Return (X, Y) of the center of cell containing provided text 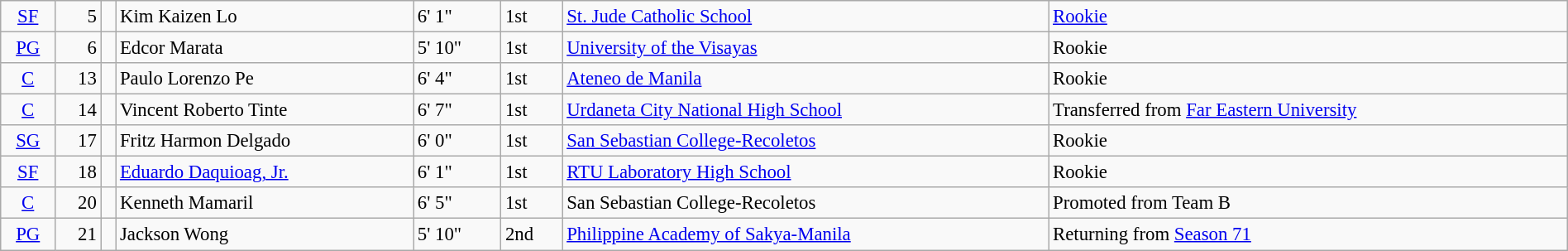
13 (78, 79)
Kenneth Mamaril (265, 203)
6' 5" (457, 203)
Eduardo Daquioag, Jr. (265, 172)
6' 0" (457, 141)
Paulo Lorenzo Pe (265, 79)
Urdaneta City National High School (806, 110)
Returning from Season 71 (1308, 234)
17 (78, 141)
6' 7" (457, 110)
Vincent Roberto Tinte (265, 110)
5 (78, 17)
Fritz Harmon Delgado (265, 141)
Philippine Academy of Sakya-Manila (806, 234)
21 (78, 234)
6 (78, 48)
18 (78, 172)
RTU Laboratory High School (806, 172)
14 (78, 110)
Jackson Wong (265, 234)
6' 4" (457, 79)
SG (28, 141)
Ateneo de Manila (806, 79)
Kim Kaizen Lo (265, 17)
Transferred from Far Eastern University (1308, 110)
2nd (532, 234)
University of the Visayas (806, 48)
20 (78, 203)
St. Jude Catholic School (806, 17)
Promoted from Team B (1308, 203)
Edcor Marata (265, 48)
